Provide the (x, y) coordinate of the cell's center where the given text is located.  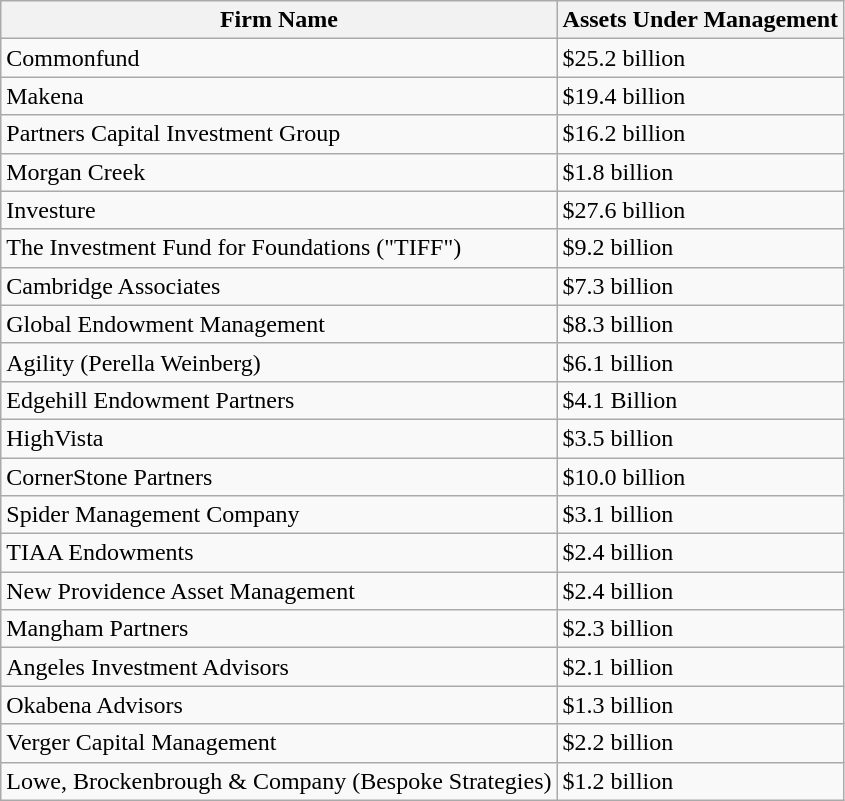
$1.2 billion (700, 781)
Morgan Creek (279, 172)
HighVista (279, 438)
$3.5 billion (700, 438)
$9.2 billion (700, 248)
$2.1 billion (700, 667)
Okabena Advisors (279, 705)
CornerStone Partners (279, 477)
Partners Capital Investment Group (279, 134)
$19.4 billion (700, 96)
$8.3 billion (700, 324)
Commonfund (279, 58)
Edgehill Endowment Partners (279, 400)
Lowe, Brockenbrough & Company (Bespoke Strategies) (279, 781)
$3.1 billion (700, 515)
$16.2 billion (700, 134)
Assets Under Management (700, 20)
$1.8 billion (700, 172)
Mangham Partners (279, 629)
Firm Name (279, 20)
$25.2 billion (700, 58)
$1.3 billion (700, 705)
Verger Capital Management (279, 743)
$2.3 billion (700, 629)
Angeles Investment Advisors (279, 667)
Global Endowment Management (279, 324)
$10.0 billion (700, 477)
Investure (279, 210)
TIAA Endowments (279, 553)
$6.1 billion (700, 362)
The Investment Fund for Foundations ("TIFF") (279, 248)
Makena (279, 96)
Cambridge Associates (279, 286)
New Providence Asset Management (279, 591)
Agility (Perella Weinberg) (279, 362)
$2.2 billion (700, 743)
Spider Management Company (279, 515)
$27.6 billion (700, 210)
$4.1 Billion (700, 400)
$7.3 billion (700, 286)
